Detect which cell encompasses the target text, then output its [X, Y] center coordinate. 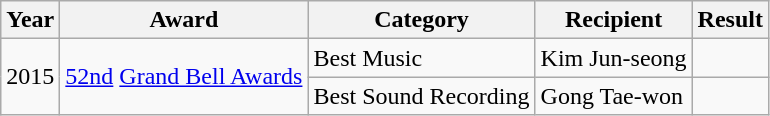
Gong Tae-won [614, 96]
Recipient [614, 20]
52nd Grand Bell Awards [184, 77]
Award [184, 20]
Best Music [422, 58]
2015 [30, 77]
Year [30, 20]
Kim Jun-seong [614, 58]
Best Sound Recording [422, 96]
Category [422, 20]
Result [730, 20]
